Search for the cell housing the specified text and yield its [X, Y] center coordinate. 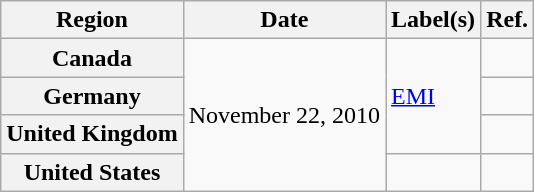
November 22, 2010 [284, 115]
Label(s) [434, 20]
Germany [92, 96]
United States [92, 172]
Canada [92, 58]
Date [284, 20]
Ref. [508, 20]
EMI [434, 96]
United Kingdom [92, 134]
Region [92, 20]
